Provide the (X, Y) coordinate of the cell's center where the given text is located.  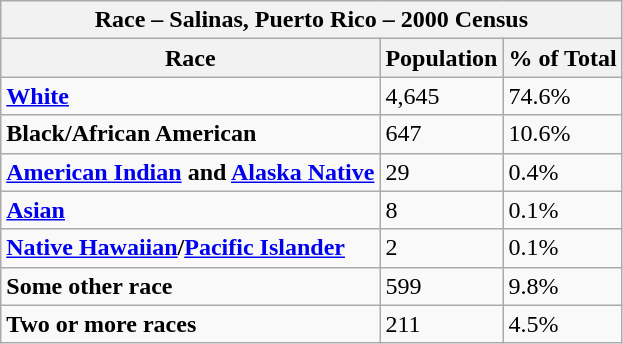
29 (442, 172)
Two or more races (190, 324)
10.6% (562, 134)
599 (442, 286)
8 (442, 210)
211 (442, 324)
9.8% (562, 286)
4,645 (442, 96)
2 (442, 248)
Population (442, 58)
Native Hawaiian/Pacific Islander (190, 248)
Black/African American (190, 134)
647 (442, 134)
American Indian and Alaska Native (190, 172)
% of Total (562, 58)
Asian (190, 210)
White (190, 96)
Some other race (190, 286)
0.4% (562, 172)
74.6% (562, 96)
Race (190, 58)
Race – Salinas, Puerto Rico – 2000 Census (312, 20)
4.5% (562, 324)
